Return the [x, y] coordinate for the center point of the cell that contains the specified text.  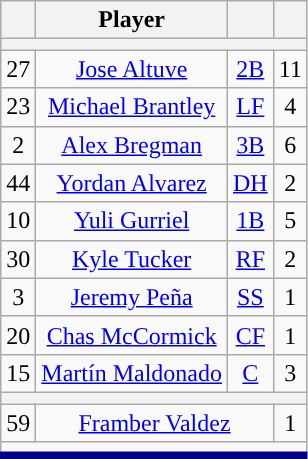
Martín Maldonado [132, 373]
Framber Valdez [154, 423]
C [251, 373]
Jeremy Peña [132, 297]
10 [18, 221]
6 [290, 145]
4 [290, 107]
Michael Brantley [132, 107]
23 [18, 107]
Yordan Alvarez [132, 183]
RF [251, 259]
DH [251, 183]
Jose Altuve [132, 69]
44 [18, 183]
15 [18, 373]
Chas McCormick [132, 335]
5 [290, 221]
59 [18, 423]
27 [18, 69]
Player [132, 20]
30 [18, 259]
CF [251, 335]
11 [290, 69]
Alex Bregman [132, 145]
Yuli Gurriel [132, 221]
1B [251, 221]
3B [251, 145]
20 [18, 335]
Kyle Tucker [132, 259]
SS [251, 297]
2B [251, 69]
LF [251, 107]
